Detect which cell encompasses the target text, then output its [x, y] center coordinate. 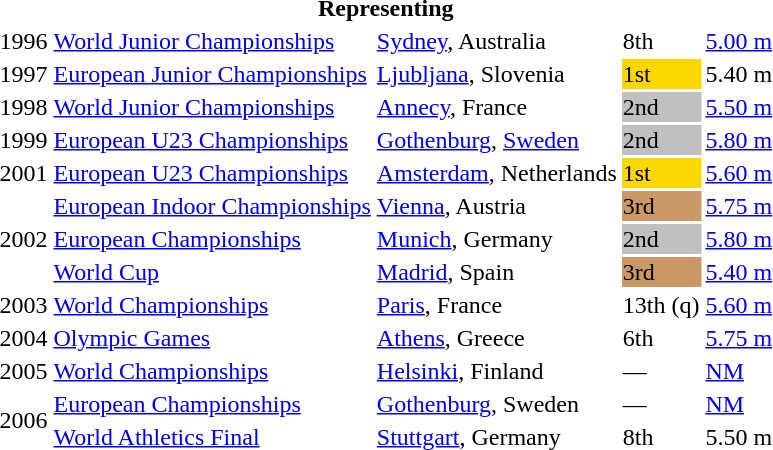
European Junior Championships [212, 74]
8th [661, 41]
Olympic Games [212, 338]
Ljubljana, Slovenia [496, 74]
Annecy, France [496, 107]
13th (q) [661, 305]
Paris, France [496, 305]
Munich, Germany [496, 239]
Vienna, Austria [496, 206]
Amsterdam, Netherlands [496, 173]
Sydney, Australia [496, 41]
Madrid, Spain [496, 272]
Helsinki, Finland [496, 371]
World Cup [212, 272]
6th [661, 338]
Athens, Greece [496, 338]
European Indoor Championships [212, 206]
